Return the (X, Y) coordinate for the center point of the cell that contains the specified text.  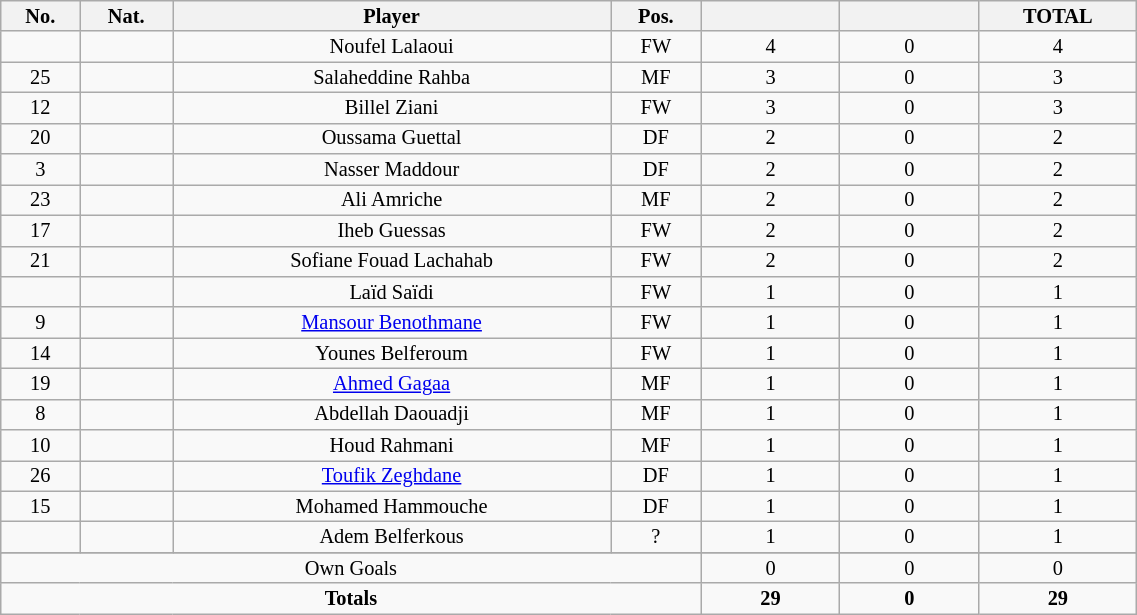
Salaheddine Rahba (392, 78)
15 (40, 506)
Laïd Saïdi (392, 292)
9 (40, 322)
Nasser Maddour (392, 170)
Mansour Benothmane (392, 322)
Houd Rahmani (392, 446)
? (656, 538)
10 (40, 446)
Oussama Guettal (392, 138)
23 (40, 200)
Pos. (656, 16)
19 (40, 384)
Ali Amriche (392, 200)
14 (40, 354)
Nat. (126, 16)
Billel Ziani (392, 108)
Toufik Zeghdane (392, 476)
Sofiane Fouad Lachahab (392, 262)
21 (40, 262)
8 (40, 414)
25 (40, 78)
Own Goals (351, 568)
Noufel Lalaoui (392, 46)
20 (40, 138)
12 (40, 108)
Player (392, 16)
No. (40, 16)
TOTAL (1058, 16)
26 (40, 476)
Totals (351, 598)
Iheb Guessas (392, 230)
Adem Belferkous (392, 538)
17 (40, 230)
Ahmed Gagaa (392, 384)
Abdellah Daouadji (392, 414)
Mohamed Hammouche (392, 506)
Younes Belferoum (392, 354)
